Extract the [X, Y] coordinate from the center of the cell holding the provided text.  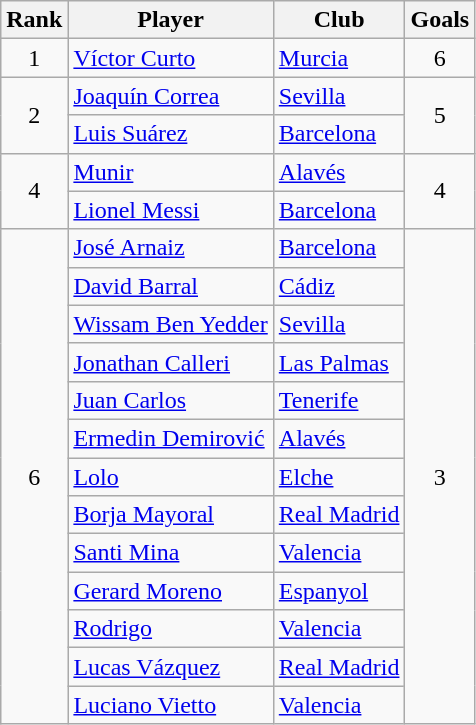
Víctor Curto [170, 58]
Ermedin Demirović [170, 438]
José Arnaiz [170, 248]
Tenerife [339, 400]
Gerard Moreno [170, 591]
Joaquín Correa [170, 96]
Rank [34, 20]
Club [339, 20]
1 [34, 58]
Lionel Messi [170, 210]
Rodrigo [170, 629]
Munir [170, 172]
Las Palmas [339, 362]
Wissam Ben Yedder [170, 324]
5 [440, 115]
Jonathan Calleri [170, 362]
Borja Mayoral [170, 515]
Elche [339, 477]
David Barral [170, 286]
Luciano Vietto [170, 705]
2 [34, 115]
Player [170, 20]
Espanyol [339, 591]
Santi Mina [170, 553]
Juan Carlos [170, 400]
Cádiz [339, 286]
Lolo [170, 477]
Goals [440, 20]
Murcia [339, 58]
Lucas Vázquez [170, 667]
3 [440, 476]
Luis Suárez [170, 134]
